For the text-containing cell, return its midpoint in (x, y) coordinate format. 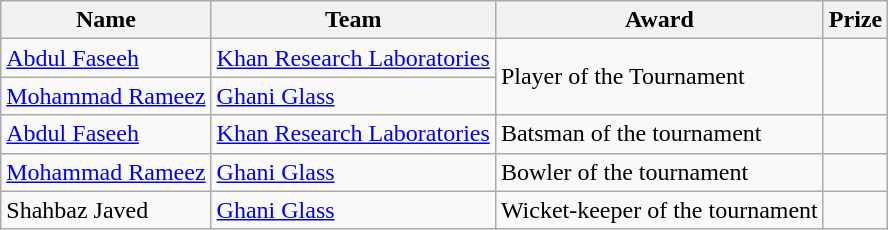
Name (106, 20)
Team (353, 20)
Batsman of the tournament (659, 134)
Award (659, 20)
Bowler of the tournament (659, 172)
Prize (855, 20)
Shahbaz Javed (106, 210)
Wicket-keeper of the tournament (659, 210)
Player of the Tournament (659, 77)
